Provide the [x, y] coordinate of the cell's center where the given text is located.  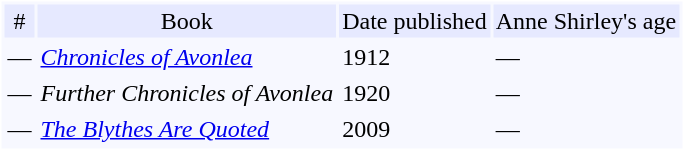
Further Chronicles of Avonlea [188, 92]
Date published [414, 20]
# [19, 20]
The Blythes Are Quoted [188, 128]
1920 [414, 92]
2009 [414, 128]
Anne Shirley's age [586, 20]
Book [188, 20]
1912 [414, 56]
Chronicles of Avonlea [188, 56]
